Scan for the cell matching the given text and deliver its (X, Y) coordinate at center. 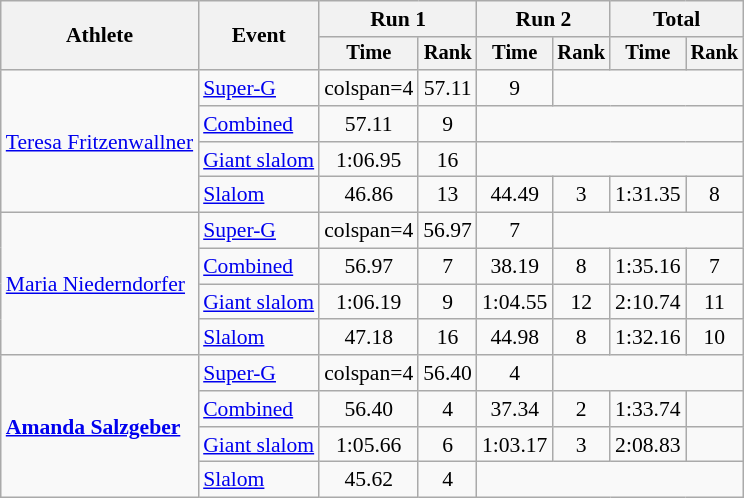
47.18 (368, 338)
1:05.66 (368, 445)
Total (676, 19)
Teresa Fritzenwallner (100, 141)
37.34 (514, 409)
44.49 (514, 195)
Athlete (100, 36)
Run 1 (398, 19)
Event (258, 36)
1:35.16 (648, 267)
46.86 (368, 195)
1:31.35 (648, 195)
1:32.16 (648, 338)
6 (448, 445)
13 (448, 195)
38.19 (514, 267)
45.62 (368, 480)
1:06.95 (368, 160)
44.98 (514, 338)
Amanda Salzgeber (100, 426)
2 (581, 409)
10 (715, 338)
Maria Niederndorfer (100, 284)
1:04.55 (514, 302)
1:03.17 (514, 445)
1:33.74 (648, 409)
2:10.74 (648, 302)
11 (715, 302)
Run 2 (544, 19)
12 (581, 302)
2:08.83 (648, 445)
1:06.19 (368, 302)
